Determine the (X, Y) coordinate at the center of the cell enclosing the given text.  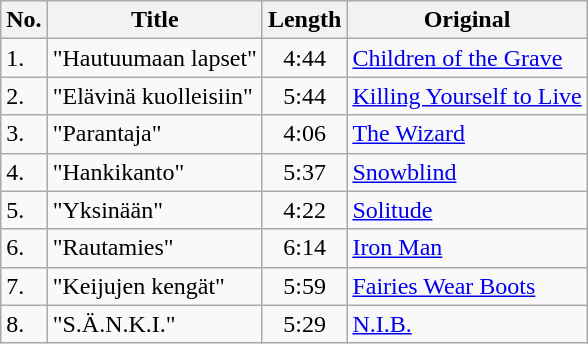
Iron Man (467, 248)
3. (24, 134)
"Hautuumaan lapset" (154, 58)
Killing Yourself to Live (467, 96)
5:29 (304, 324)
4:06 (304, 134)
Children of the Grave (467, 58)
2. (24, 96)
Length (304, 20)
"Hankikanto" (154, 172)
"S.Ä.N.K.I." (154, 324)
Title (154, 20)
"Yksinään" (154, 210)
Solitude (467, 210)
6:14 (304, 248)
The Wizard (467, 134)
"Keijujen kengät" (154, 286)
5. (24, 210)
5:59 (304, 286)
5:44 (304, 96)
4:22 (304, 210)
8. (24, 324)
6. (24, 248)
"Elävinä kuolleisiin" (154, 96)
4:44 (304, 58)
Original (467, 20)
Fairies Wear Boots (467, 286)
1. (24, 58)
No. (24, 20)
"Rautamies" (154, 248)
7. (24, 286)
N.I.B. (467, 324)
Snowblind (467, 172)
4. (24, 172)
"Parantaja" (154, 134)
5:37 (304, 172)
